Identify which cell holds the provided text, then report its [x, y] central coordinate. 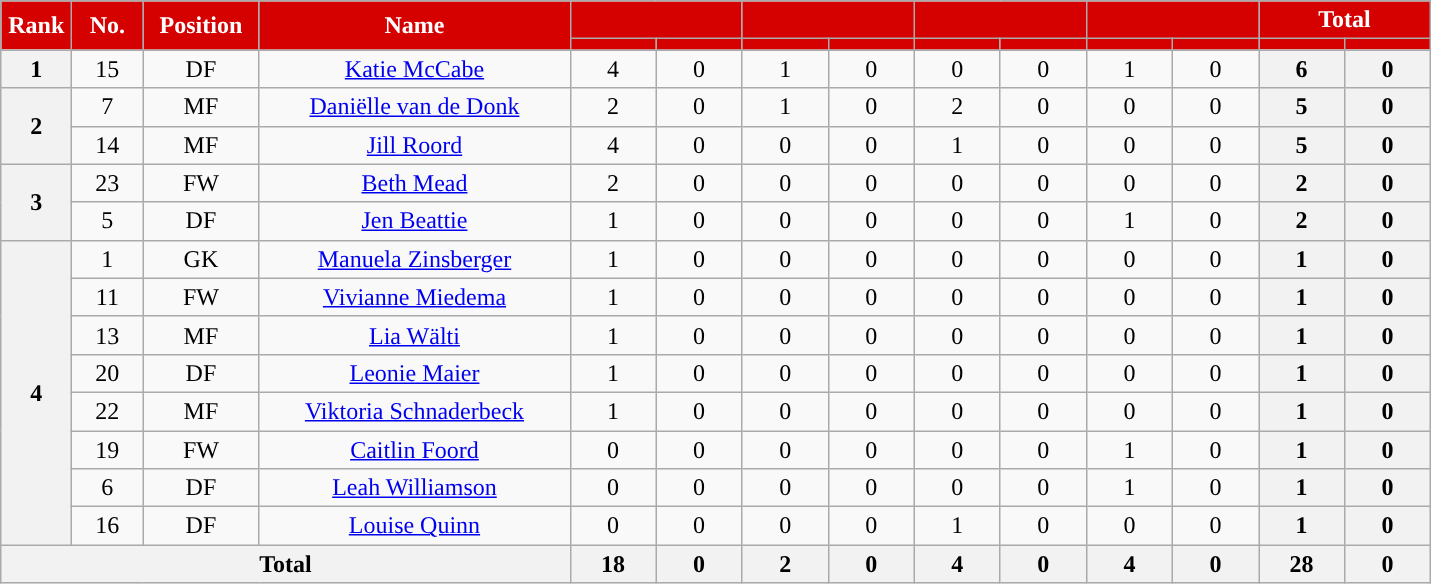
Daniëlle van de Donk [414, 107]
Beth Mead [414, 183]
16 [108, 526]
14 [108, 145]
Leah Williamson [414, 488]
No. [108, 26]
Jen Beattie [414, 221]
GK [201, 259]
Katie McCabe [414, 69]
Louise Quinn [414, 526]
3 [36, 202]
Viktoria Schnaderbeck [414, 411]
13 [108, 335]
Name [414, 26]
19 [108, 449]
15 [108, 69]
Vivianne Miedema [414, 297]
22 [108, 411]
Leonie Maier [414, 373]
23 [108, 183]
20 [108, 373]
Lia Wälti [414, 335]
Rank [36, 26]
Position [201, 26]
7 [108, 107]
18 [613, 564]
Caitlin Foord [414, 449]
28 [1301, 564]
Jill Roord [414, 145]
11 [108, 297]
Manuela Zinsberger [414, 259]
